Determine the (x, y) coordinate at the center of the cell enclosing the given text.  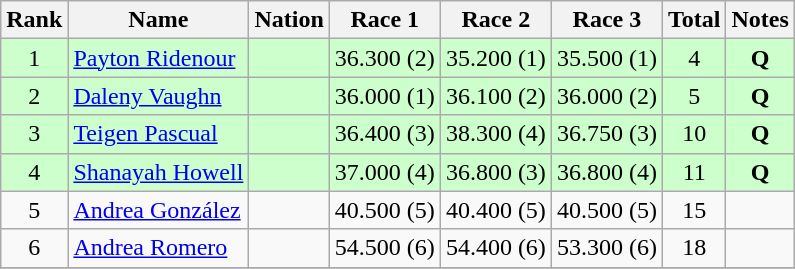
6 (34, 248)
36.800 (4) (606, 172)
36.400 (3) (384, 134)
37.000 (4) (384, 172)
38.300 (4) (496, 134)
53.300 (6) (606, 248)
Payton Ridenour (158, 58)
Andrea Romero (158, 248)
Total (694, 20)
36.000 (2) (606, 96)
36.000 (1) (384, 96)
18 (694, 248)
Daleny Vaughn (158, 96)
35.200 (1) (496, 58)
Rank (34, 20)
Teigen Pascual (158, 134)
36.800 (3) (496, 172)
1 (34, 58)
54.500 (6) (384, 248)
Shanayah Howell (158, 172)
Notes (760, 20)
Race 3 (606, 20)
3 (34, 134)
10 (694, 134)
2 (34, 96)
54.400 (6) (496, 248)
40.400 (5) (496, 210)
11 (694, 172)
Name (158, 20)
36.100 (2) (496, 96)
Nation (289, 20)
Andrea González (158, 210)
Race 2 (496, 20)
36.750 (3) (606, 134)
36.300 (2) (384, 58)
15 (694, 210)
35.500 (1) (606, 58)
Race 1 (384, 20)
